Capture the cell that displays the provided text and extract its [x, y] central coordinate. 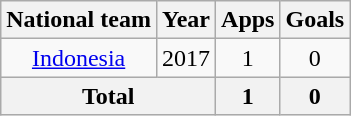
Year [186, 20]
Apps [248, 20]
Indonesia [79, 58]
Goals [315, 20]
2017 [186, 58]
Total [108, 96]
National team [79, 20]
